Return the (X, Y) coordinate for the center point of the cell that contains the specified text.  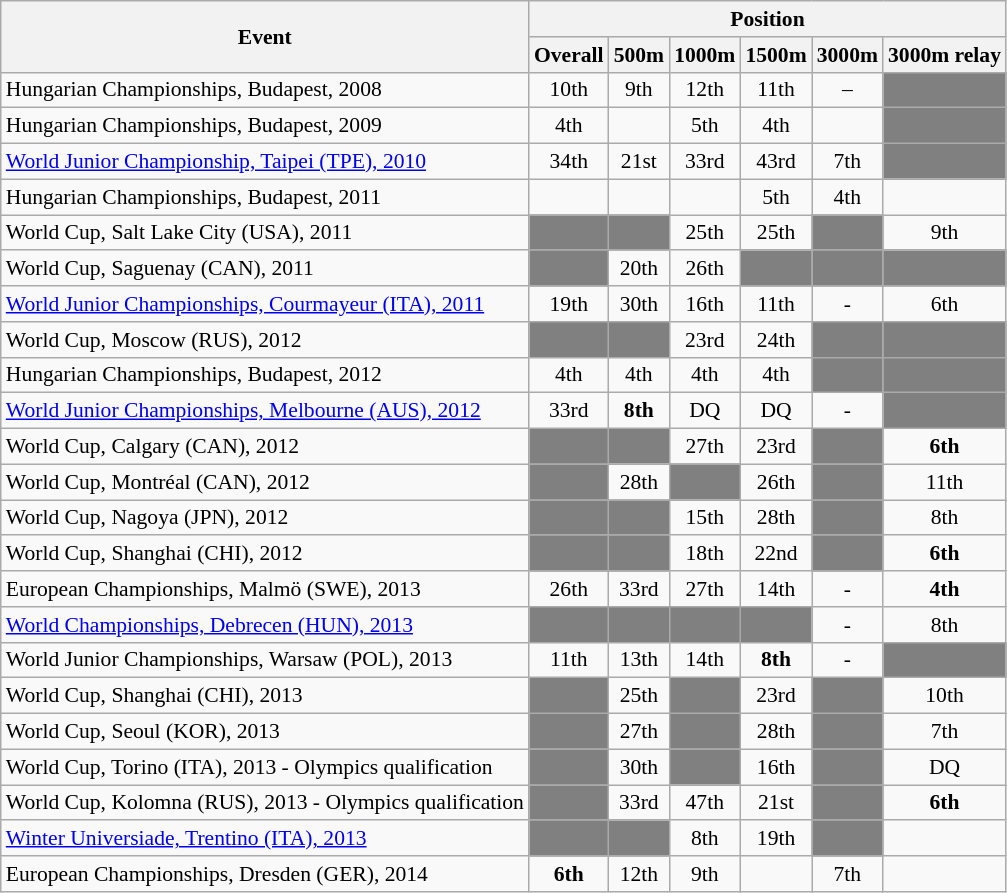
World Cup, Montréal (CAN), 2012 (265, 482)
Hungarian Championships, Budapest, 2011 (265, 197)
24th (776, 340)
Hungarian Championships, Budapest, 2012 (265, 375)
World Cup, Torino (ITA), 2013 - Olympics qualification (265, 767)
Overall (569, 55)
Event (265, 36)
World Cup, Nagoya (JPN), 2012 (265, 518)
3000m relay (944, 55)
47th (704, 803)
World Junior Championships, Warsaw (POL), 2013 (265, 660)
World Cup, Shanghai (CHI), 2012 (265, 554)
15th (704, 518)
500m (639, 55)
World Cup, Saguenay (CAN), 2011 (265, 269)
World Junior Championships, Melbourne (AUS), 2012 (265, 411)
1000m (704, 55)
Hungarian Championships, Budapest, 2009 (265, 126)
Hungarian Championships, Budapest, 2008 (265, 90)
European Championships, Dresden (GER), 2014 (265, 874)
43rd (776, 162)
World Junior Championship, Taipei (TPE), 2010 (265, 162)
34th (569, 162)
World Cup, Moscow (RUS), 2012 (265, 340)
20th (639, 269)
World Cup, Kolomna (RUS), 2013 - Olympics qualification (265, 803)
22nd (776, 554)
World Cup, Shanghai (CHI), 2013 (265, 696)
3000m (848, 55)
World Cup, Seoul (KOR), 2013 (265, 732)
18th (704, 554)
Position (768, 19)
World Junior Championships, Courmayeur (ITA), 2011 (265, 304)
World Cup, Salt Lake City (USA), 2011 (265, 233)
World Championships, Debrecen (HUN), 2013 (265, 625)
Winter Universiade, Trentino (ITA), 2013 (265, 839)
13th (639, 660)
1500m (776, 55)
European Championships, Malmö (SWE), 2013 (265, 589)
– (848, 90)
World Cup, Calgary (CAN), 2012 (265, 447)
